Scan for the cell matching the given text and deliver its (X, Y) coordinate at center. 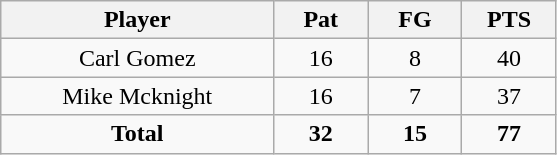
40 (509, 58)
7 (415, 96)
37 (509, 96)
32 (321, 134)
FG (415, 20)
15 (415, 134)
PTS (509, 20)
Pat (321, 20)
Mike Mcknight (138, 96)
77 (509, 134)
Total (138, 134)
Player (138, 20)
Carl Gomez (138, 58)
8 (415, 58)
